Find where the given text appears and provide that cell's center as [X, Y] coordinate. 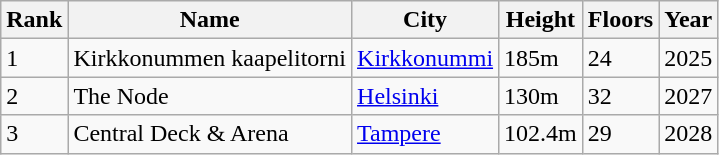
185m [541, 58]
102.4m [541, 134]
24 [620, 58]
3 [34, 134]
32 [620, 96]
Name [210, 20]
2025 [688, 58]
Tampere [426, 134]
130m [541, 96]
Helsinki [426, 96]
2028 [688, 134]
Floors [620, 20]
2 [34, 96]
1 [34, 58]
2027 [688, 96]
Rank [34, 20]
Kirkkonummi [426, 58]
The Node [210, 96]
Kirkkonummen kaapelitorni [210, 58]
Central Deck & Arena [210, 134]
Year [688, 20]
City [426, 20]
Height [541, 20]
29 [620, 134]
